For the text-containing cell, return its midpoint in (x, y) coordinate format. 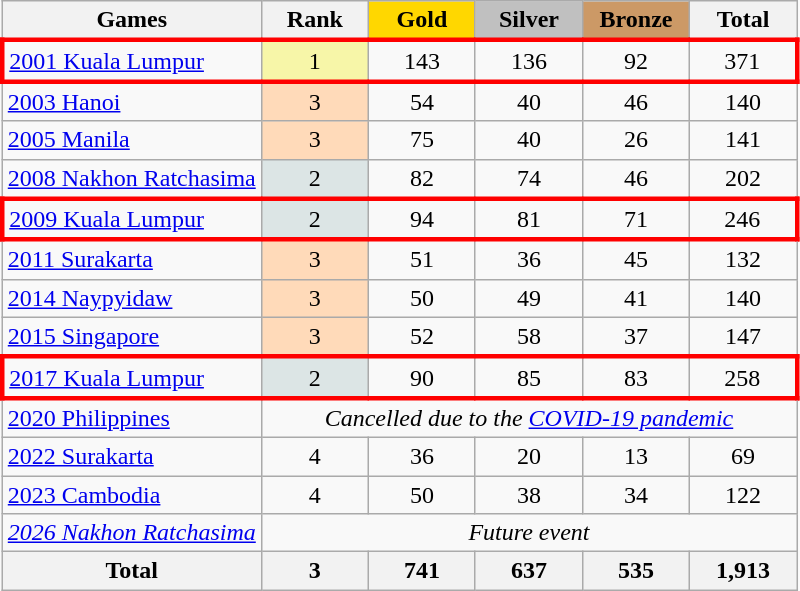
83 (636, 378)
141 (744, 140)
2023 Cambodia (132, 495)
38 (528, 495)
Bronze (636, 21)
49 (528, 298)
136 (528, 60)
246 (744, 220)
2014 Naypyidaw (132, 298)
58 (528, 337)
2005 Manila (132, 140)
85 (528, 378)
54 (422, 101)
Games (132, 21)
Rank (314, 21)
92 (636, 60)
2003 Hanoi (132, 101)
94 (422, 220)
75 (422, 140)
71 (636, 220)
52 (422, 337)
122 (744, 495)
2015 Singapore (132, 337)
Gold (422, 21)
81 (528, 220)
45 (636, 260)
535 (636, 571)
2017 Kuala Lumpur (132, 378)
41 (636, 298)
82 (422, 179)
1,913 (744, 571)
37 (636, 337)
202 (744, 179)
69 (744, 456)
51 (422, 260)
Future event (528, 533)
26 (636, 140)
2009 Kuala Lumpur (132, 220)
741 (422, 571)
2011 Surakarta (132, 260)
637 (528, 571)
2001 Kuala Lumpur (132, 60)
34 (636, 495)
Cancelled due to the COVID-19 pandemic (528, 418)
1 (314, 60)
2026 Nakhon Ratchasima (132, 533)
13 (636, 456)
132 (744, 260)
147 (744, 337)
2022 Surakarta (132, 456)
74 (528, 179)
Silver (528, 21)
143 (422, 60)
258 (744, 378)
20 (528, 456)
2008 Nakhon Ratchasima (132, 179)
2020 Philippines (132, 418)
90 (422, 378)
371 (744, 60)
